Detect which cell encompasses the target text, then output its [x, y] center coordinate. 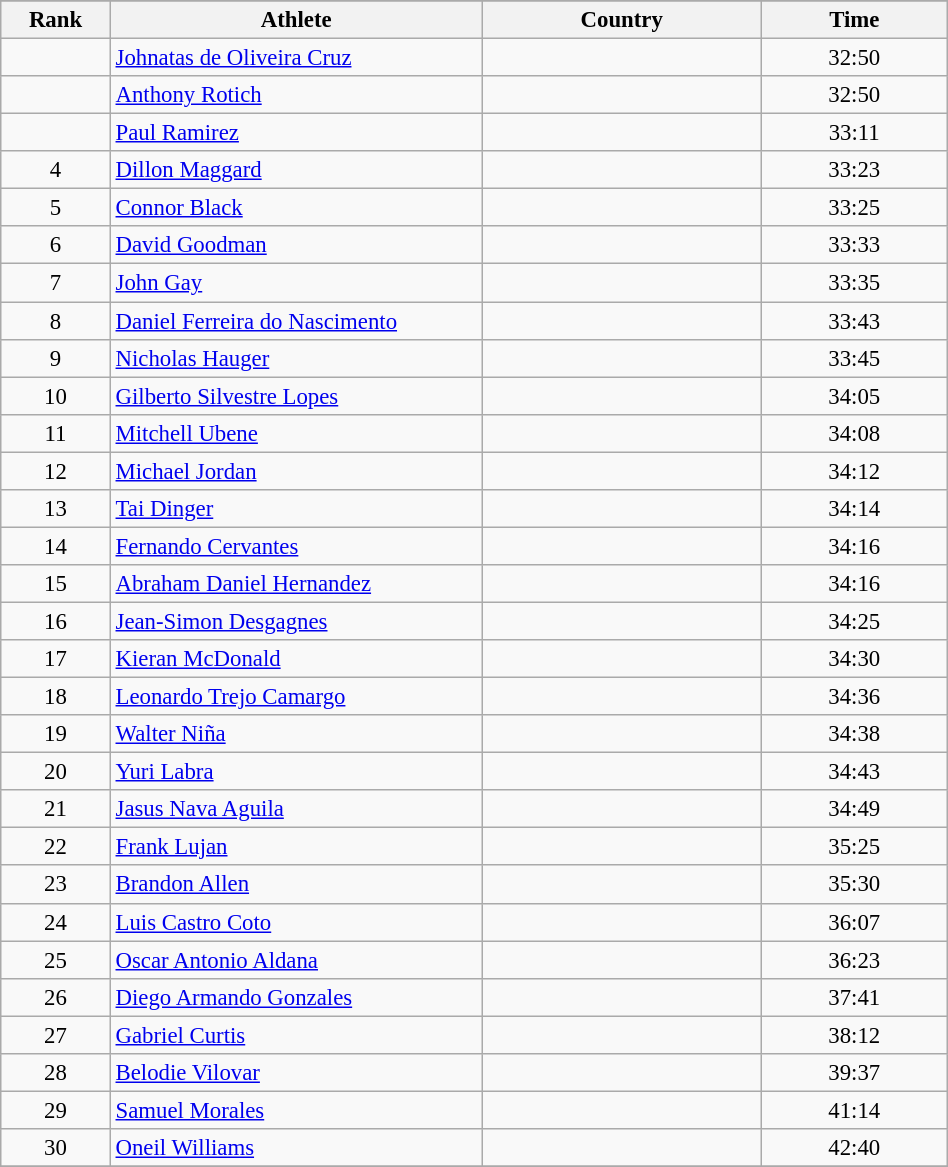
34:25 [854, 621]
36:07 [854, 922]
12 [56, 471]
26 [56, 997]
Abraham Daniel Hernandez [296, 584]
Fernando Cervantes [296, 546]
21 [56, 809]
28 [56, 1073]
33:33 [854, 245]
Belodie Vilovar [296, 1073]
16 [56, 621]
Athlete [296, 20]
Mitchell Ubene [296, 433]
Michael Jordan [296, 471]
42:40 [854, 1148]
34:38 [854, 734]
15 [56, 584]
34:12 [854, 471]
22 [56, 847]
Nicholas Hauger [296, 358]
Time [854, 20]
23 [56, 885]
11 [56, 433]
Kieran McDonald [296, 659]
Luis Castro Coto [296, 922]
David Goodman [296, 245]
33:35 [854, 283]
10 [56, 396]
Gilberto Silvestre Lopes [296, 396]
39:37 [854, 1073]
34:30 [854, 659]
Oneil Williams [296, 1148]
30 [56, 1148]
33:43 [854, 321]
Walter Niña [296, 734]
Daniel Ferreira do Nascimento [296, 321]
35:30 [854, 885]
Leonardo Trejo Camargo [296, 697]
Dillon Maggard [296, 170]
Yuri Labra [296, 772]
Anthony Rotich [296, 95]
37:41 [854, 997]
34:14 [854, 509]
36:23 [854, 960]
John Gay [296, 283]
34:36 [854, 697]
Country [622, 20]
Rank [56, 20]
34:49 [854, 809]
35:25 [854, 847]
17 [56, 659]
34:08 [854, 433]
24 [56, 922]
29 [56, 1110]
4 [56, 170]
34:05 [854, 396]
Connor Black [296, 208]
41:14 [854, 1110]
34:43 [854, 772]
33:11 [854, 133]
33:23 [854, 170]
Frank Lujan [296, 847]
Brandon Allen [296, 885]
Paul Ramirez [296, 133]
7 [56, 283]
Johnatas de Oliveira Cruz [296, 58]
9 [56, 358]
27 [56, 1035]
33:25 [854, 208]
Samuel Morales [296, 1110]
38:12 [854, 1035]
14 [56, 546]
8 [56, 321]
Gabriel Curtis [296, 1035]
Jasus Nava Aguila [296, 809]
25 [56, 960]
5 [56, 208]
Diego Armando Gonzales [296, 997]
Oscar Antonio Aldana [296, 960]
6 [56, 245]
19 [56, 734]
20 [56, 772]
Tai Dinger [296, 509]
33:45 [854, 358]
Jean-Simon Desgagnes [296, 621]
13 [56, 509]
18 [56, 697]
